Extract the [x, y] coordinate from the center of the cell holding the provided text.  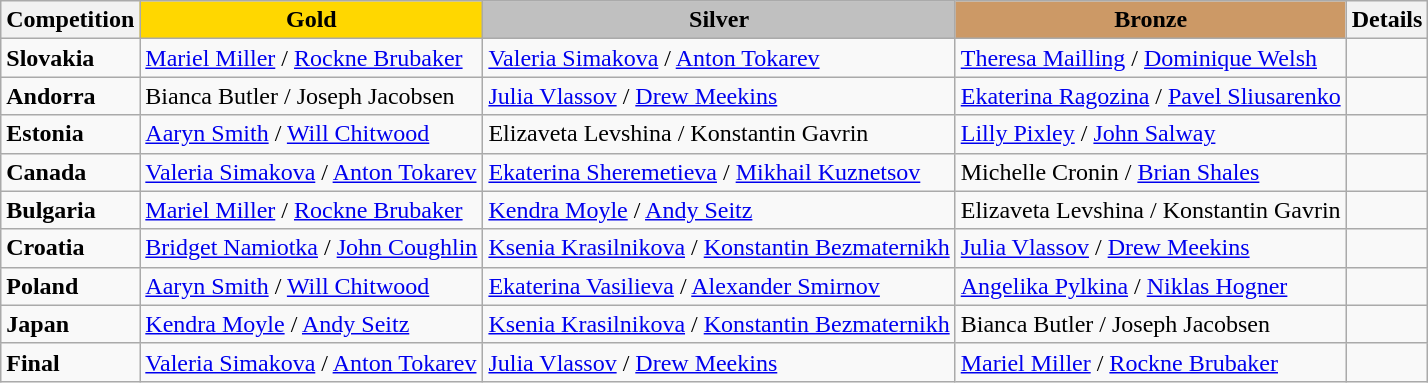
Silver [719, 20]
Slovakia [70, 58]
Croatia [70, 248]
Japan [70, 324]
Michelle Cronin / Brian Shales [1150, 172]
Ekaterina Vasilieva / Alexander Smirnov [719, 286]
Angelika Pylkina / Niklas Hogner [1150, 286]
Final [70, 362]
Bridget Namiotka / John Coughlin [312, 248]
Lilly Pixley / John Salway [1150, 134]
Canada [70, 172]
Bronze [1150, 20]
Andorra [70, 96]
Ekaterina Sheremetieva / Mikhail Kuznetsov [719, 172]
Details [1387, 20]
Bulgaria [70, 210]
Theresa Mailling / Dominique Welsh [1150, 58]
Poland [70, 286]
Competition [70, 20]
Estonia [70, 134]
Gold [312, 20]
Ekaterina Ragozina / Pavel Sliusarenko [1150, 96]
